Pinpoint the cell where the given text exists, returning its [X, Y] midpoint coordinate. 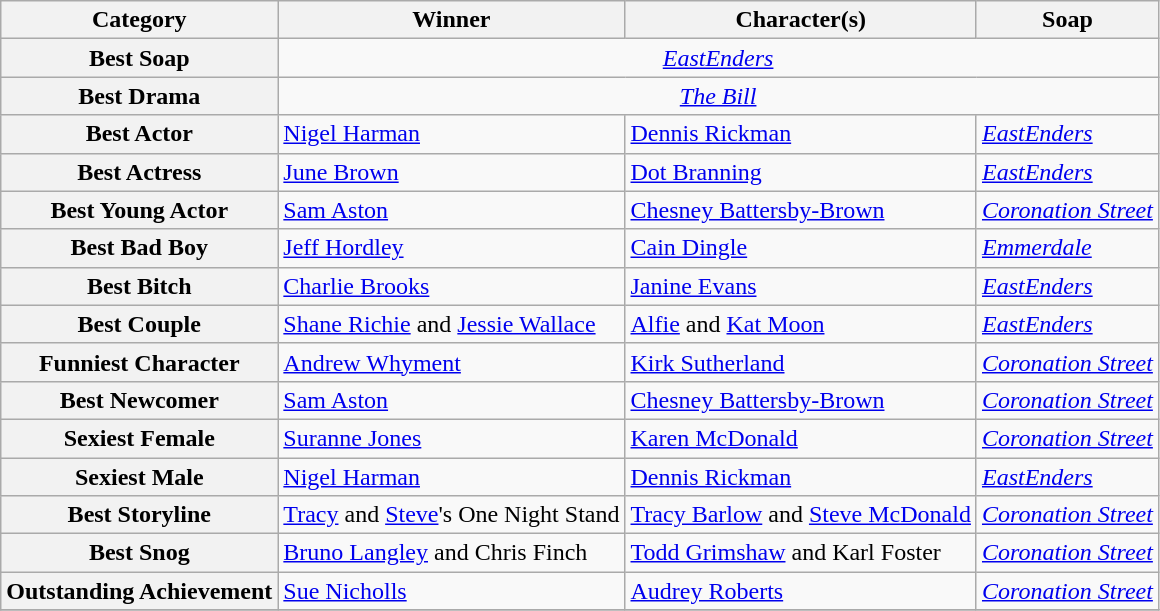
Character(s) [800, 20]
Best Newcomer [140, 400]
Best Soap [140, 58]
Category [140, 20]
Tracy Barlow and Steve McDonald [800, 515]
Kirk Sutherland [800, 362]
Audrey Roberts [800, 591]
Cain Dingle [800, 248]
Best Snog [140, 553]
Janine Evans [800, 286]
Best Young Actor [140, 210]
Best Bad Boy [140, 248]
Best Bitch [140, 286]
Dot Branning [800, 172]
Jeff Hordley [452, 248]
Alfie and Kat Moon [800, 324]
Winner [452, 20]
Best Actor [140, 134]
Sue Nicholls [452, 591]
Suranne Jones [452, 438]
Soap [1067, 20]
Emmerdale [1067, 248]
June Brown [452, 172]
Best Drama [140, 96]
Tracy and Steve's One Night Stand [452, 515]
Shane Richie and Jessie Wallace [452, 324]
Sexiest Female [140, 438]
Best Couple [140, 324]
The Bill [718, 96]
Karen McDonald [800, 438]
Sexiest Male [140, 477]
Best Actress [140, 172]
Outstanding Achievement [140, 591]
Todd Grimshaw and Karl Foster [800, 553]
Best Storyline [140, 515]
Andrew Whyment [452, 362]
Charlie Brooks [452, 286]
Funniest Character [140, 362]
Bruno Langley and Chris Finch [452, 553]
